Locate the cell with the specified text and output its [X, Y] center coordinate. 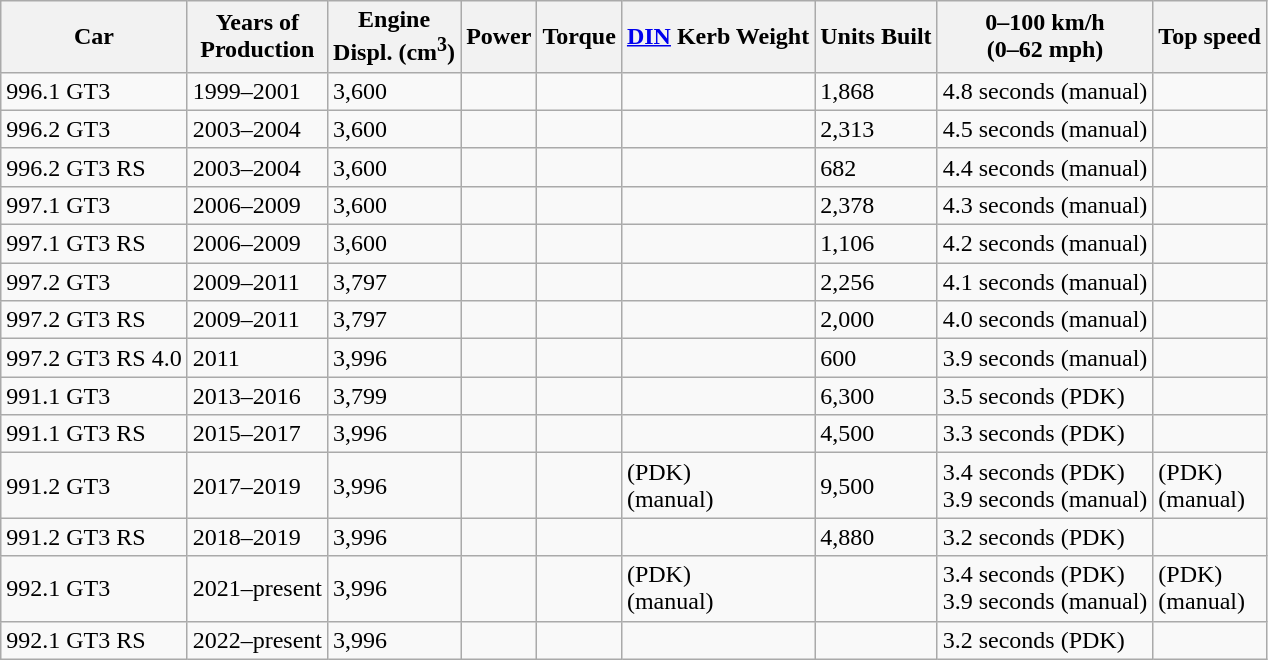
3.9 seconds (manual) [1045, 358]
4.8 seconds (manual) [1045, 91]
2017–2019 [257, 486]
4.5 seconds (manual) [1045, 129]
Car [94, 37]
4.3 seconds (manual) [1045, 205]
Top speed [1210, 37]
3.3 seconds (PDK) [1045, 434]
1,106 [876, 244]
991.2 GT3 [94, 486]
992.1 GT3 [94, 588]
600 [876, 358]
2,313 [876, 129]
4.1 seconds (manual) [1045, 282]
997.1 GT3 [94, 205]
996.2 GT3 [94, 129]
0–100 km/h(0–62 mph) [1045, 37]
4.2 seconds (manual) [1045, 244]
2,378 [876, 205]
997.2 GT3 RS [94, 320]
2021–present [257, 588]
996.2 GT3 RS [94, 167]
3.5 seconds (PDK) [1045, 396]
996.1 GT3 [94, 91]
997.2 GT3 RS 4.0 [94, 358]
991.1 GT3 [94, 396]
997.2 GT3 [94, 282]
4.4 seconds (manual) [1045, 167]
9,500 [876, 486]
Torque [579, 37]
Units Built [876, 37]
2,000 [876, 320]
1,868 [876, 91]
4,500 [876, 434]
997.1 GT3 RS [94, 244]
DIN Kerb Weight [718, 37]
4.0 seconds (manual) [1045, 320]
EngineDispl. (cm3) [394, 37]
2018–2019 [257, 537]
1999–2001 [257, 91]
2013–2016 [257, 396]
991.1 GT3 RS [94, 434]
6,300 [876, 396]
2022–present [257, 640]
Power [499, 37]
4,880 [876, 537]
3,799 [394, 396]
2015–2017 [257, 434]
2011 [257, 358]
2,256 [876, 282]
682 [876, 167]
Years ofProduction [257, 37]
991.2 GT3 RS [94, 537]
992.1 GT3 RS [94, 640]
